Search for the cell housing the specified text and yield its [X, Y] center coordinate. 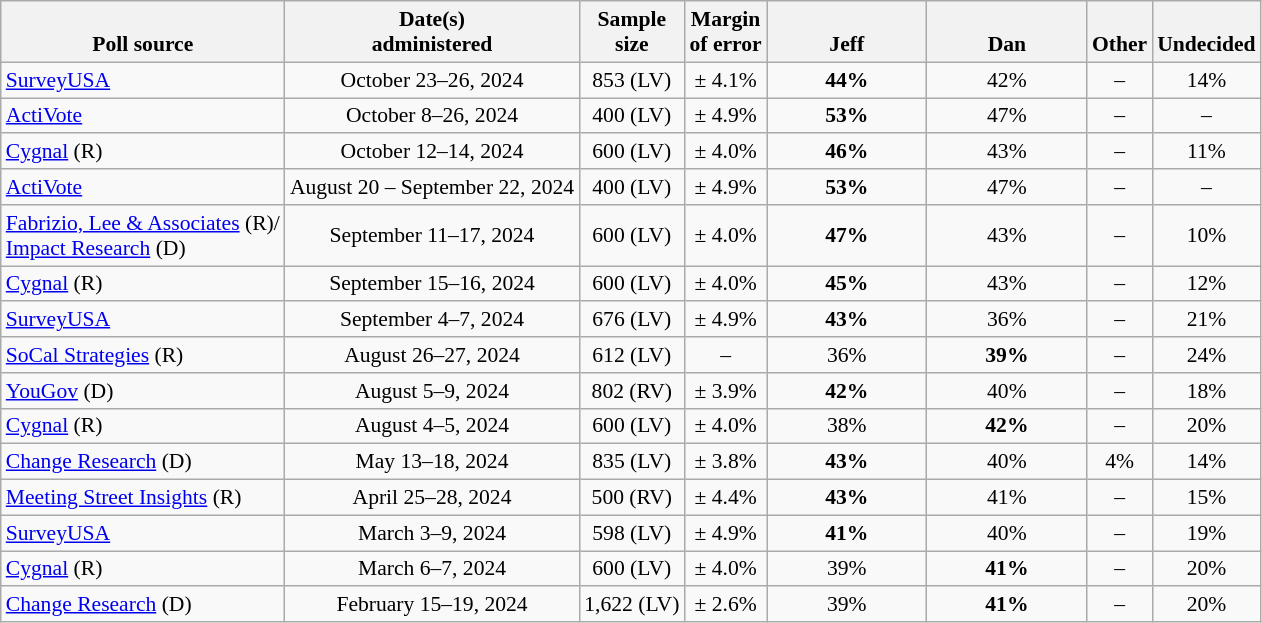
September 11–17, 2024 [432, 236]
676 (LV) [632, 320]
598 (LV) [632, 533]
Dan [1007, 32]
March 3–9, 2024 [432, 533]
Fabrizio, Lee & Associates (R)/Impact Research (D) [143, 236]
15% [1206, 498]
1,622 (LV) [632, 605]
October 12–14, 2024 [432, 152]
± 4.1% [725, 80]
45% [847, 284]
April 25–28, 2024 [432, 498]
802 (RV) [632, 391]
Undecided [1206, 32]
August 4–5, 2024 [432, 426]
October 23–26, 2024 [432, 80]
11% [1206, 152]
46% [847, 152]
± 4.4% [725, 498]
Poll source [143, 32]
± 3.8% [725, 462]
February 15–19, 2024 [432, 605]
March 6–7, 2024 [432, 569]
August 5–9, 2024 [432, 391]
12% [1206, 284]
Meeting Street Insights (R) [143, 498]
21% [1206, 320]
± 2.6% [725, 605]
853 (LV) [632, 80]
May 13–18, 2024 [432, 462]
YouGov (D) [143, 391]
44% [847, 80]
Date(s)administered [432, 32]
Samplesize [632, 32]
September 4–7, 2024 [432, 320]
September 15–16, 2024 [432, 284]
Other [1120, 32]
± 3.9% [725, 391]
SoCal Strategies (R) [143, 355]
October 8–26, 2024 [432, 116]
Marginof error [725, 32]
24% [1206, 355]
38% [847, 426]
August 20 – September 22, 2024 [432, 187]
4% [1120, 462]
612 (LV) [632, 355]
500 (RV) [632, 498]
10% [1206, 236]
19% [1206, 533]
Jeff [847, 32]
18% [1206, 391]
August 26–27, 2024 [432, 355]
835 (LV) [632, 462]
